Scan for the cell matching the given text and deliver its (X, Y) coordinate at center. 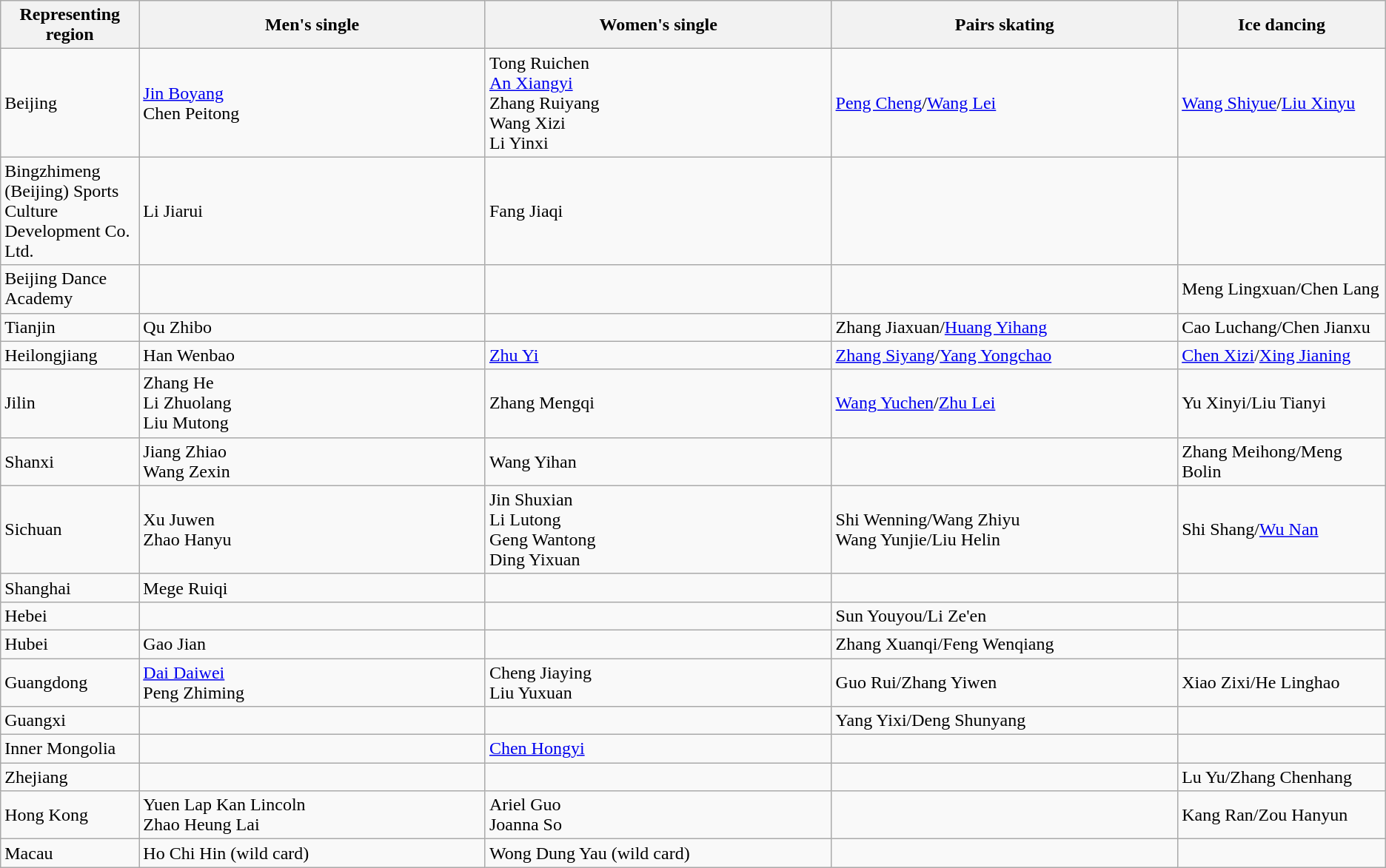
Beijing (70, 103)
Sichuan (70, 530)
Inner Mongolia (70, 749)
Li Jiarui (312, 211)
Guangdong (70, 682)
Yang Yixi/Deng Shunyang (1005, 721)
Qu Zhibo (312, 327)
Pairs skating (1005, 25)
Cheng JiayingLiu Yuxuan (658, 682)
Shi Shang/Wu Nan (1282, 530)
Shi Wenning/Wang ZhiyuWang Yunjie/Liu Helin (1005, 530)
Zhu Yi (658, 355)
Lu Yu/Zhang Chenhang (1282, 777)
Ariel GuoJoanna So (658, 815)
Tianjin (70, 327)
Jin ShuxianLi LutongGeng WantongDing Yixuan (658, 530)
Cao Luchang/Chen Jianxu (1282, 327)
Tong Ruichen An XiangyiZhang RuiyangWang XiziLi Yinxi (658, 103)
Yuen Lap Kan LincolnZhao Heung Lai (312, 815)
Macau (70, 853)
Heilongjiang (70, 355)
Wong Dung Yau (wild card) (658, 853)
Zhang Siyang/Yang Yongchao (1005, 355)
Han Wenbao (312, 355)
Ice dancing (1282, 25)
Guangxi (70, 721)
Wang Shiyue/Liu Xinyu (1282, 103)
Yu Xinyi/Liu Tianyi (1282, 403)
Dai DaiweiPeng Zhiming (312, 682)
Ho Chi Hin (wild card) (312, 853)
Hebei (70, 616)
Beijing Dance Academy (70, 289)
Zhang Mengqi (658, 403)
Wang Yihan (658, 462)
Mege Ruiqi (312, 588)
Fang Jiaqi (658, 211)
Guo Rui/Zhang Yiwen (1005, 682)
Zhejiang (70, 777)
Representing region (70, 25)
Jiang ZhiaoWang Zexin (312, 462)
Hong Kong (70, 815)
Kang Ran/Zou Hanyun (1282, 815)
Bingzhimeng (Beijing) Sports Culture Development Co. Ltd. (70, 211)
Zhang HeLi ZhuolangLiu Mutong (312, 403)
Zhang Xuanqi/Feng Wenqiang (1005, 644)
Peng Cheng/Wang Lei (1005, 103)
Jin BoyangChen Peitong (312, 103)
Xiao Zixi/He Linghao (1282, 682)
Wang Yuchen/Zhu Lei (1005, 403)
Shanxi (70, 462)
Men's single (312, 25)
Hubei (70, 644)
Women's single (658, 25)
Gao Jian (312, 644)
Meng Lingxuan/Chen Lang (1282, 289)
Chen Hongyi (658, 749)
Jilin (70, 403)
Xu JuwenZhao Hanyu (312, 530)
Chen Xizi/Xing Jianing (1282, 355)
Zhang Meihong/Meng Bolin (1282, 462)
Shanghai (70, 588)
Sun Youyou/Li Ze'en (1005, 616)
Zhang Jiaxuan/Huang Yihang (1005, 327)
